Pinpoint the cell where the given text exists, returning its [X, Y] midpoint coordinate. 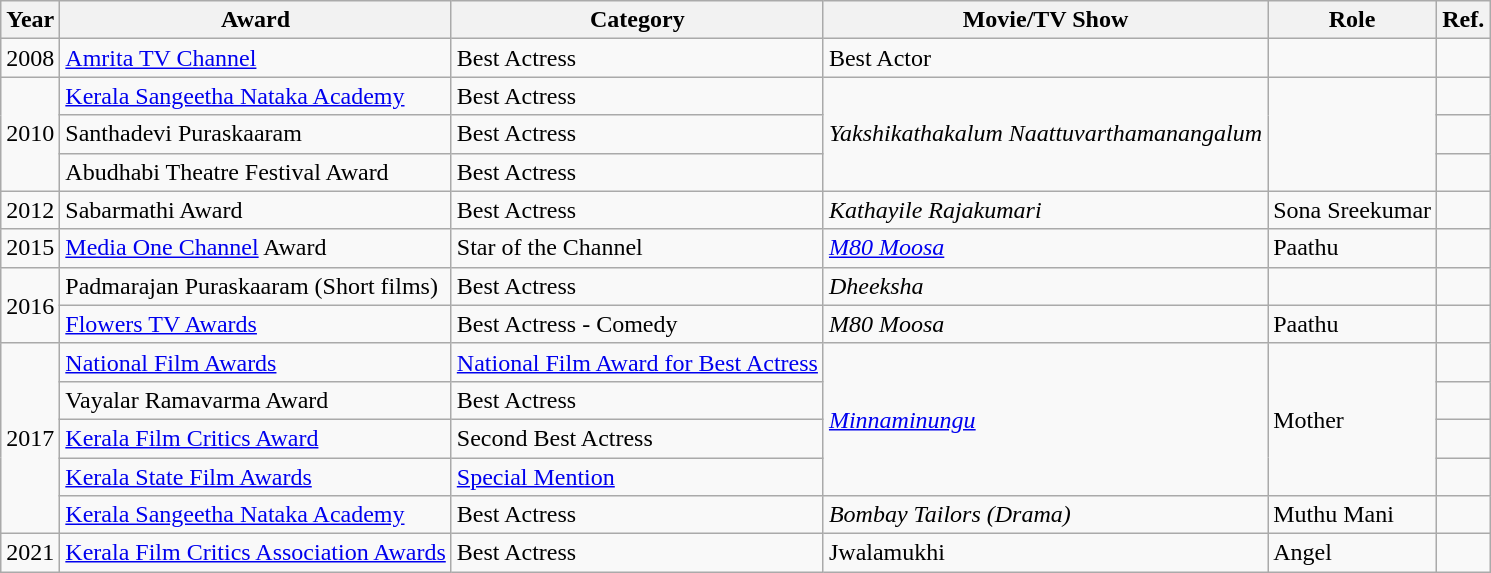
Kathayile Rajakumari [1045, 210]
Santhadevi Puraskaaram [256, 134]
Padmarajan Puraskaaram (Short films) [256, 286]
2017 [30, 438]
Abudhabi Theatre Festival Award [256, 172]
2010 [30, 134]
2012 [30, 210]
Movie/TV Show [1045, 20]
Kerala Film Critics Association Awards [256, 553]
2021 [30, 553]
2008 [30, 58]
Ref. [1464, 20]
Bombay Tailors (Drama) [1045, 515]
Second Best Actress [637, 438]
Role [1352, 20]
Amrita TV Channel [256, 58]
Best Actress - Comedy [637, 324]
National Film Award for Best Actress [637, 362]
Flowers TV Awards [256, 324]
2016 [30, 305]
Mother [1352, 419]
Sabarmathi Award [256, 210]
Media One Channel Award [256, 248]
Jwalamukhi [1045, 553]
Star of the Channel [637, 248]
Minnaminungu [1045, 419]
Vayalar Ramavarma Award [256, 400]
Special Mention [637, 477]
Best Actor [1045, 58]
Kerala State Film Awards [256, 477]
Award [256, 20]
Kerala Film Critics Award [256, 438]
Year [30, 20]
Sona Sreekumar [1352, 210]
2015 [30, 248]
Muthu Mani [1352, 515]
Category [637, 20]
Yakshikathakalum Naattuvarthamanangalum [1045, 134]
Angel [1352, 553]
Dheeksha [1045, 286]
National Film Awards [256, 362]
